Pinpoint the cell where the given text exists, returning its (X, Y) midpoint coordinate. 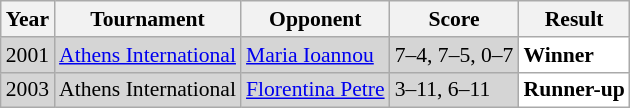
Winner (574, 55)
Year (28, 19)
2001 (28, 55)
Opponent (316, 19)
Score (454, 19)
Tournament (148, 19)
2003 (28, 90)
Result (574, 19)
7–4, 7–5, 0–7 (454, 55)
Florentina Petre (316, 90)
Runner-up (574, 90)
3–11, 6–11 (454, 90)
Maria Ioannou (316, 55)
